Locate the cell with the specified text and output its (x, y) center coordinate. 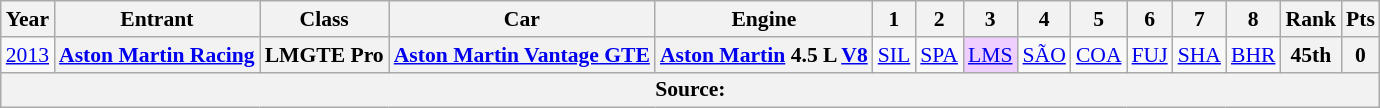
Car (522, 19)
SPA (939, 55)
1 (894, 19)
FUJ (1150, 55)
5 (1099, 19)
Engine (764, 19)
BHR (1254, 55)
SIL (894, 55)
SHA (1200, 55)
4 (1044, 19)
0 (1360, 55)
Rank (1312, 19)
Pts (1360, 19)
2013 (28, 55)
7 (1200, 19)
Aston Martin Racing (157, 55)
3 (990, 19)
Aston Martin 4.5 L V8 (764, 55)
45th (1312, 55)
Source: (690, 90)
Class (324, 19)
Aston Martin Vantage GTE (522, 55)
COA (1099, 55)
2 (939, 19)
Entrant (157, 19)
Year (28, 19)
6 (1150, 19)
LMGTE Pro (324, 55)
SÃO (1044, 55)
8 (1254, 19)
LMS (990, 55)
